Search for the cell housing the specified text and yield its (x, y) center coordinate. 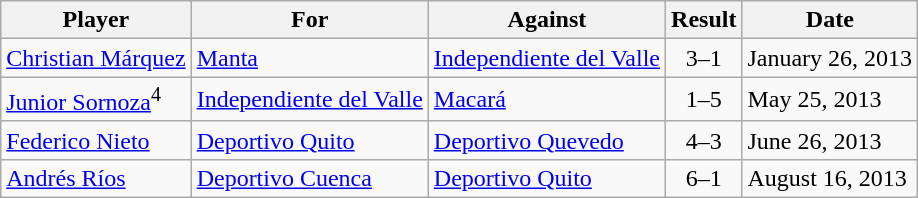
August 16, 2013 (830, 178)
Andrés Ríos (96, 178)
Macará (546, 100)
May 25, 2013 (830, 100)
Manta (310, 58)
4–3 (704, 140)
Player (96, 20)
Federico Nieto (96, 140)
June 26, 2013 (830, 140)
January 26, 2013 (830, 58)
For (310, 20)
Deportivo Quevedo (546, 140)
Against (546, 20)
Deportivo Cuenca (310, 178)
Junior Sornoza4 (96, 100)
Result (704, 20)
6–1 (704, 178)
Date (830, 20)
Christian Márquez (96, 58)
1–5 (704, 100)
3–1 (704, 58)
